Find where the given text appears and provide that cell's center as [X, Y] coordinate. 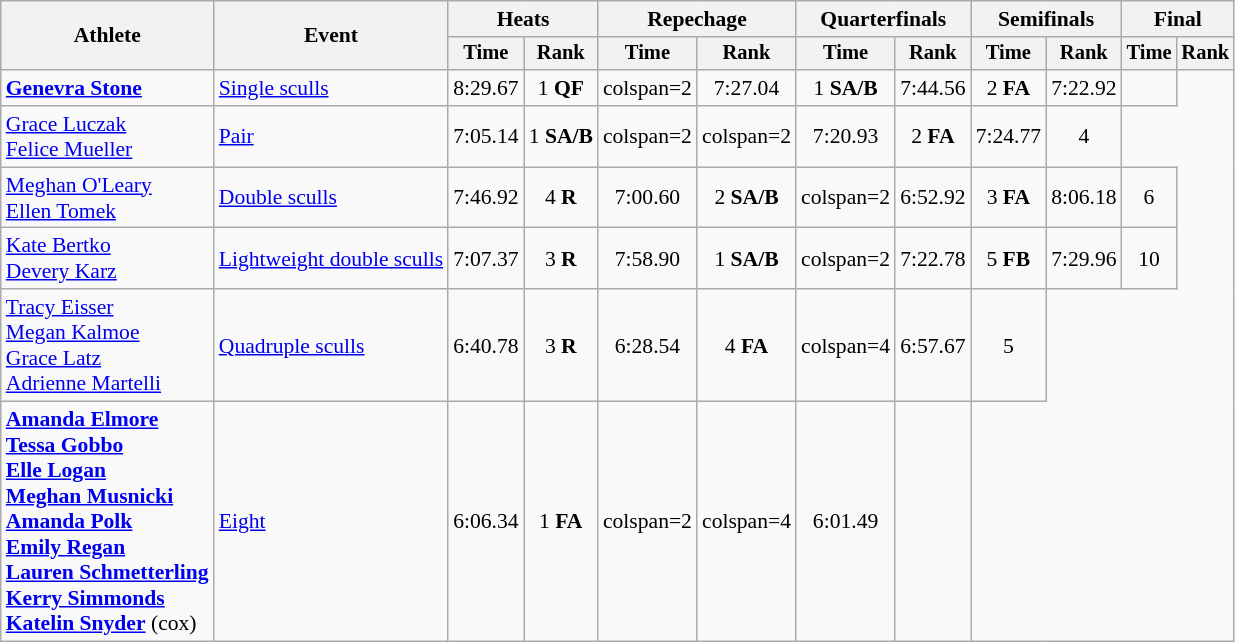
Athlete [108, 36]
6:52.92 [932, 198]
7:05.14 [486, 136]
1 FA [561, 522]
Single sculls [331, 88]
2 SA/B [746, 198]
Kate BertkoDevery Karz [108, 258]
6:06.34 [486, 522]
Event [331, 36]
8:29.67 [486, 88]
6:40.78 [486, 345]
7:24.77 [1008, 136]
7:44.56 [932, 88]
6 [1150, 198]
Double sculls [331, 198]
4 [1084, 136]
Quarterfinals [884, 19]
6:57.67 [932, 345]
8:06.18 [1084, 198]
5 FB [1008, 258]
6:01.49 [846, 522]
Heats [523, 19]
Grace LuczakFelice Mueller [108, 136]
7:22.92 [1084, 88]
5 [1008, 345]
4 FA [746, 345]
7:27.04 [746, 88]
Repechage [697, 19]
Meghan O'LearyEllen Tomek [108, 198]
7:00.60 [648, 198]
7:22.78 [932, 258]
Quadruple sculls [331, 345]
7:20.93 [846, 136]
Final [1178, 19]
Amanda ElmoreTessa GobboElle LoganMeghan MusnickiAmanda PolkEmily ReganLauren SchmetterlingKerry SimmondsKatelin Snyder (cox) [108, 522]
Tracy EisserMegan KalmoeGrace LatzAdrienne Martelli [108, 345]
7:29.96 [1084, 258]
Genevra Stone [108, 88]
Lightweight double sculls [331, 258]
7:58.90 [648, 258]
7:07.37 [486, 258]
Semifinals [1046, 19]
1 QF [561, 88]
Pair [331, 136]
10 [1150, 258]
4 R [561, 198]
3 FA [1008, 198]
6:28.54 [648, 345]
7:46.92 [486, 198]
Eight [331, 522]
